Pinpoint the cell where the given text exists, returning its (X, Y) midpoint coordinate. 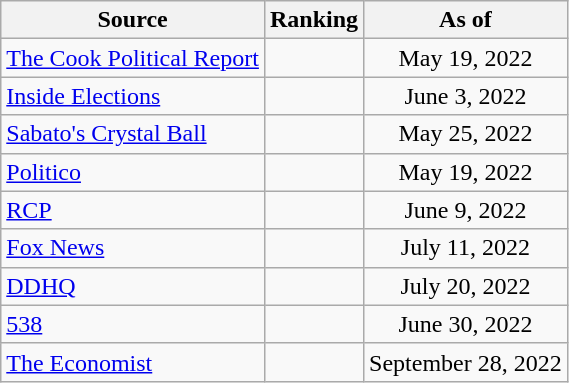
RCP (133, 210)
July 11, 2022 (466, 248)
June 30, 2022 (466, 324)
Politico (133, 172)
September 28, 2022 (466, 362)
Sabato's Crystal Ball (133, 134)
May 25, 2022 (466, 134)
DDHQ (133, 286)
As of (466, 20)
Fox News (133, 248)
June 9, 2022 (466, 210)
The Cook Political Report (133, 58)
Source (133, 20)
The Economist (133, 362)
538 (133, 324)
Ranking (314, 20)
Inside Elections (133, 96)
July 20, 2022 (466, 286)
June 3, 2022 (466, 96)
